For the text-containing cell, return its midpoint in [X, Y] coordinate format. 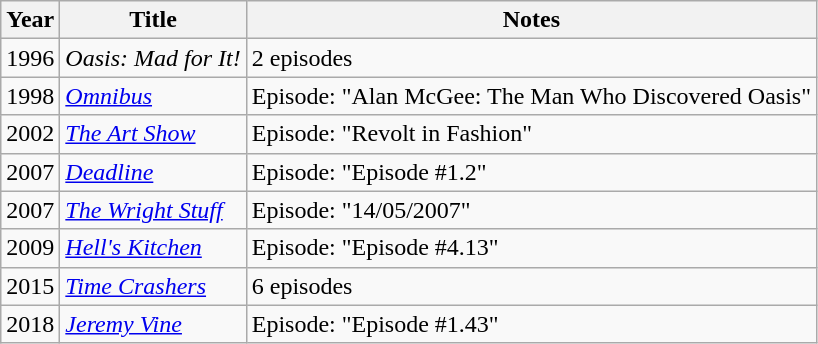
1998 [30, 96]
Notes [531, 20]
Episode: "Episode #1.43" [531, 324]
Oasis: Mad for It! [153, 58]
Episode: "Episode #4.13" [531, 248]
Episode: "Episode #1.2" [531, 172]
2018 [30, 324]
Episode: "Alan McGee: The Man Who Discovered Oasis" [531, 96]
Jeremy Vine [153, 324]
Episode: "14/05/2007" [531, 210]
Deadline [153, 172]
Time Crashers [153, 286]
Episode: "Revolt in Fashion" [531, 134]
2015 [30, 286]
The Wright Stuff [153, 210]
6 episodes [531, 286]
The Art Show [153, 134]
2 episodes [531, 58]
Omnibus [153, 96]
1996 [30, 58]
2002 [30, 134]
Hell's Kitchen [153, 248]
Year [30, 20]
Title [153, 20]
2009 [30, 248]
